Return the (X, Y) coordinate for the center point of the cell that contains the specified text.  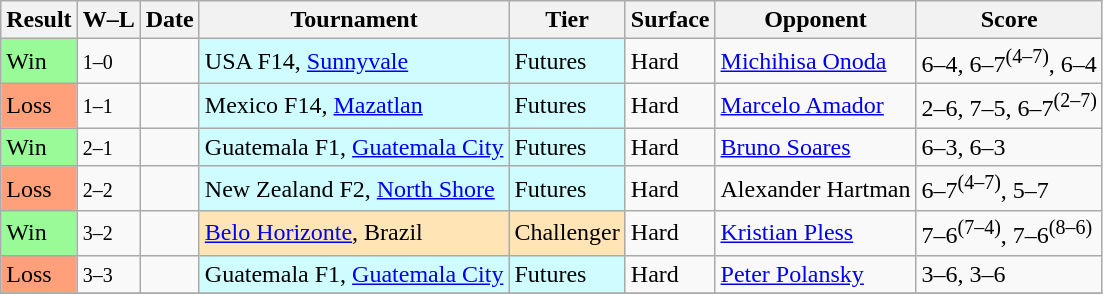
2–1 (108, 147)
Kristian Pless (816, 234)
USA F14, Sunnyvale (354, 62)
2–6, 7–5, 6–7(2–7) (1009, 106)
7–6(7–4), 7–6(8–6) (1009, 234)
Tier (567, 20)
New Zealand F2, North Shore (354, 188)
Challenger (567, 234)
3–2 (108, 234)
Alexander Hartman (816, 188)
Marcelo Amador (816, 106)
Score (1009, 20)
2–2 (108, 188)
W–L (108, 20)
6–3, 6–3 (1009, 147)
Date (170, 20)
Opponent (816, 20)
Michihisa Onoda (816, 62)
Result (39, 20)
6–7(4–7), 5–7 (1009, 188)
Tournament (354, 20)
3–3 (108, 274)
6–4, 6–7(4–7), 6–4 (1009, 62)
1–1 (108, 106)
Mexico F14, Mazatlan (354, 106)
Peter Polansky (816, 274)
Surface (670, 20)
Bruno Soares (816, 147)
1–0 (108, 62)
3–6, 3–6 (1009, 274)
Belo Horizonte, Brazil (354, 234)
